Return the [x, y] coordinate for the center point of the cell that contains the specified text.  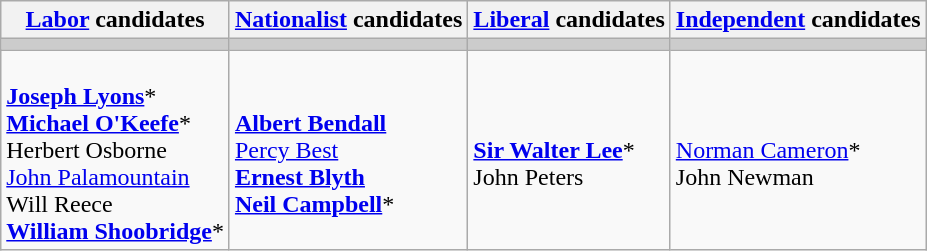
Albert Bendall Percy Best Ernest Blyth Neil Campbell* [348, 150]
Independent candidates [798, 20]
Sir Walter Lee* John Peters [569, 150]
Liberal candidates [569, 20]
Joseph Lyons* Michael O'Keefe* Herbert Osborne John Palamountain Will Reece William Shoobridge* [116, 150]
Nationalist candidates [348, 20]
Labor candidates [116, 20]
Norman Cameron* John Newman [798, 150]
